Capture the cell that displays the provided text and extract its [X, Y] central coordinate. 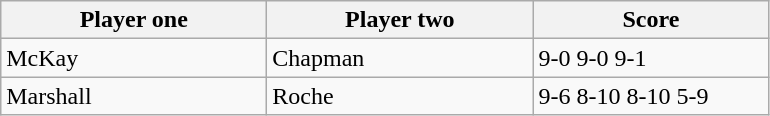
Marshall [134, 96]
9-6 8-10 8-10 5-9 [651, 96]
Player two [400, 20]
9-0 9-0 9-1 [651, 58]
Player one [134, 20]
Chapman [400, 58]
McKay [134, 58]
Roche [400, 96]
Score [651, 20]
